For the text-containing cell, return its midpoint in [x, y] coordinate format. 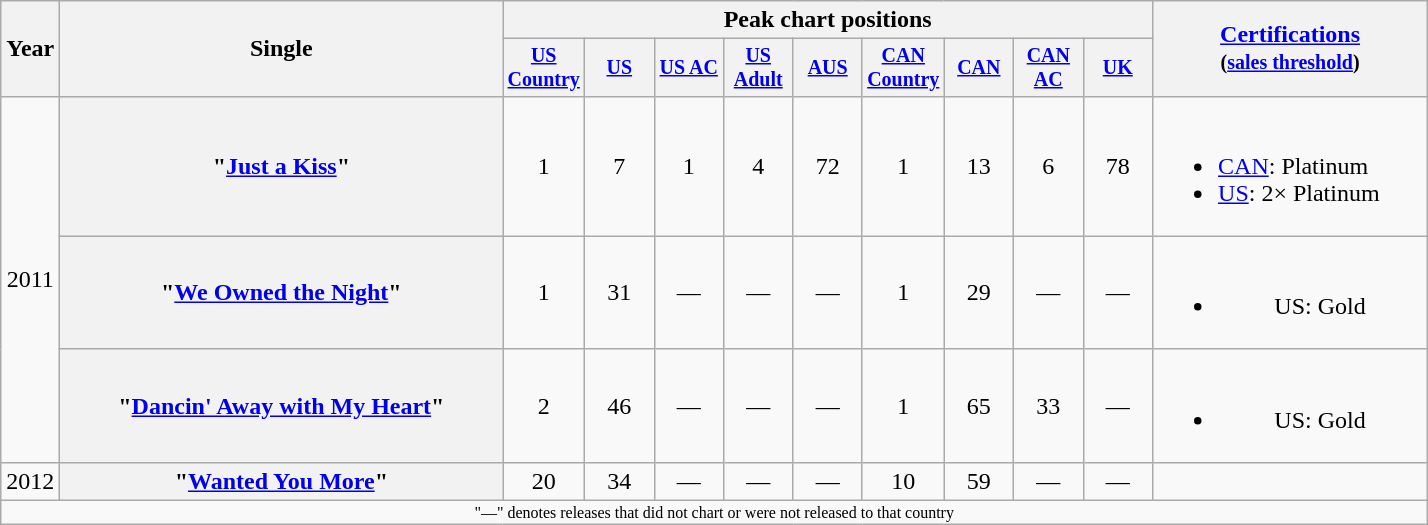
34 [620, 481]
65 [978, 406]
Year [30, 49]
33 [1048, 406]
20 [544, 481]
Single [282, 49]
US Adult [758, 68]
AUS [828, 68]
4 [758, 166]
CAN AC [1048, 68]
Peak chart positions [828, 20]
2011 [30, 279]
CAN: PlatinumUS: 2× Platinum [1290, 166]
CAN [978, 68]
72 [828, 166]
US AC [688, 68]
Certifications(sales threshold) [1290, 49]
10 [903, 481]
UK [1118, 68]
US [620, 68]
"—" denotes releases that did not chart or were not released to that country [714, 513]
46 [620, 406]
"We Owned the Night" [282, 292]
7 [620, 166]
"Wanted You More" [282, 481]
78 [1118, 166]
"Dancin' Away with My Heart" [282, 406]
US Country [544, 68]
31 [620, 292]
"Just a Kiss" [282, 166]
29 [978, 292]
CAN Country [903, 68]
59 [978, 481]
6 [1048, 166]
2012 [30, 481]
13 [978, 166]
2 [544, 406]
